Search for the cell housing the specified text and yield its (X, Y) center coordinate. 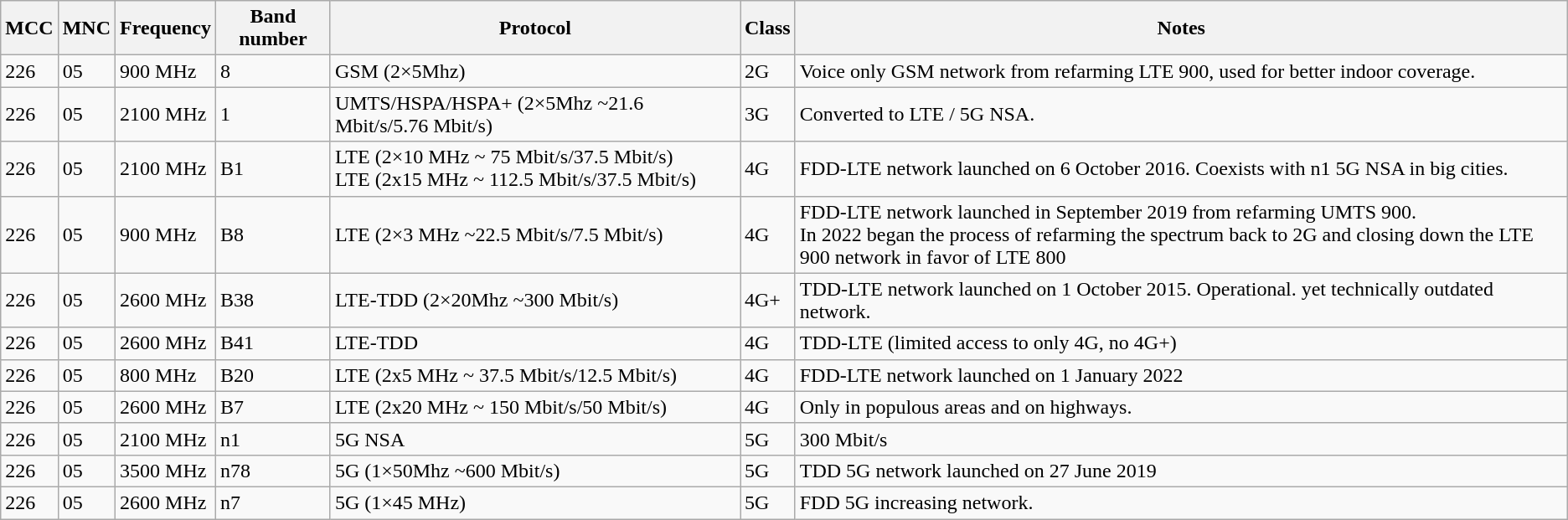
LTE-TDD (2×20Mhz ~300 Mbit/s) (534, 300)
5G (1×50Mhz ~600 Mbit/s) (534, 471)
Frequency (166, 28)
UMTS/HSPA/HSPA+ (2×5Mhz ~21.6 Mbit/s/5.76 Mbit/s) (534, 114)
300 Mbit/s (1181, 439)
LTE (2×10 MHz ~ 75 Mbit/s/37.5 Mbit/s)LTE (2x15 MHz ~ 112.5 Mbit/s/37.5 Mbit/s) (534, 169)
B38 (273, 300)
2G (768, 71)
B8 (273, 234)
4G+ (768, 300)
Protocol (534, 28)
n7 (273, 502)
Voice only GSM network from refarming LTE 900, used for better indoor coverage. (1181, 71)
B7 (273, 407)
GSM (2×5Mhz) (534, 71)
LTE (2×3 MHz ~22.5 Mbit/s/7.5 Mbit/s) (534, 234)
Converted to LTE / 5G NSA. (1181, 114)
LTE (2x20 MHz ~ 150 Mbit/s/50 Mbit/s) (534, 407)
FDD-LTE network launched on 1 January 2022 (1181, 375)
FDD 5G increasing network. (1181, 502)
n1 (273, 439)
MNC (86, 28)
8 (273, 71)
5G (1×45 MHz) (534, 502)
Notes (1181, 28)
LTE (2x5 MHz ~ 37.5 Mbit/s/12.5 Mbit/s) (534, 375)
n78 (273, 471)
B41 (273, 343)
TDD-LTE (limited access to only 4G, no 4G+) (1181, 343)
FDD-LTE network launched on 6 October 2016. Coexists with n1 5G NSA in big cities. (1181, 169)
Only in populous areas and on highways. (1181, 407)
3500 MHz (166, 471)
Class (768, 28)
5G NSA (534, 439)
800 MHz (166, 375)
B20 (273, 375)
TDD 5G network launched on 27 June 2019 (1181, 471)
B1 (273, 169)
1 (273, 114)
TDD-LTE network launched on 1 October 2015. Operational. yet technically outdated network. (1181, 300)
Band number (273, 28)
MCC (29, 28)
3G (768, 114)
LTE-TDD (534, 343)
